Identify which cell holds the provided text, then report its [X, Y] central coordinate. 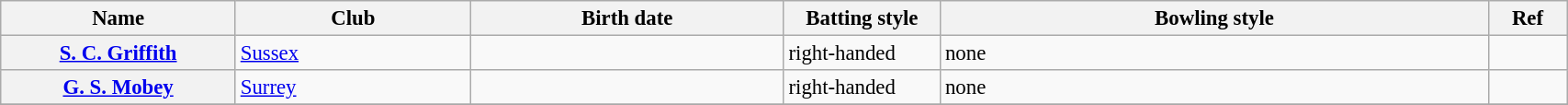
S. C. Griffith [118, 53]
Ref [1527, 18]
Batting style [862, 18]
Club [353, 18]
G. S. Mobey [118, 87]
Bowling style [1214, 18]
Name [118, 18]
Birth date [626, 18]
Surrey [353, 87]
Sussex [353, 53]
